Scan for the cell matching the given text and deliver its (x, y) coordinate at center. 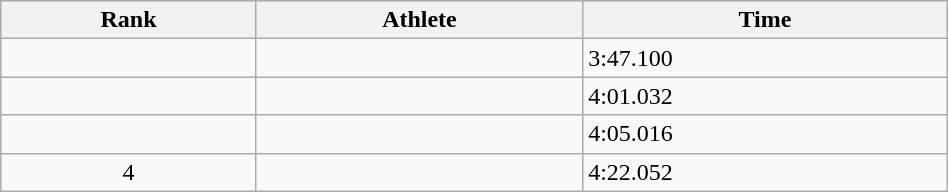
3:47.100 (766, 58)
4 (129, 172)
Time (766, 20)
4:05.016 (766, 134)
4:22.052 (766, 172)
Athlete (419, 20)
Rank (129, 20)
4:01.032 (766, 96)
